Pinpoint the cell where the given text exists, returning its (X, Y) midpoint coordinate. 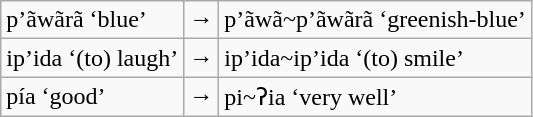
pía ‘good’ (92, 97)
pi~ʔia ‘very well’ (376, 97)
p’ãwã~p’ãwãrã ‘greenish-blue’ (376, 20)
ip’ida ‘(to) laugh’ (92, 58)
p’ãwãrã ‘blue’ (92, 20)
ip’ida~ip’ida ‘(to) smile’ (376, 58)
